For the text-containing cell, return its midpoint in [X, Y] coordinate format. 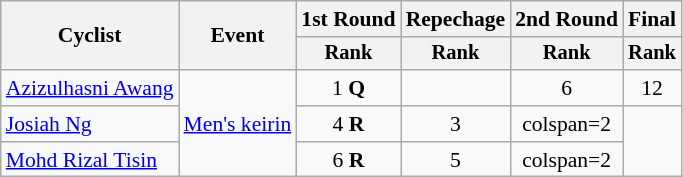
Josiah Ng [90, 124]
3 [456, 124]
Azizulhasni Awang [90, 88]
Repechage [456, 19]
Final [652, 19]
1 Q [348, 88]
6 [566, 88]
2nd Round [566, 19]
Cyclist [90, 36]
Event [238, 36]
4 R [348, 124]
1st Round [348, 19]
Men's keirin [238, 124]
colspan=2 [566, 124]
12 [652, 88]
